From the cell containing the given text, extract its center point as [x, y] coordinate. 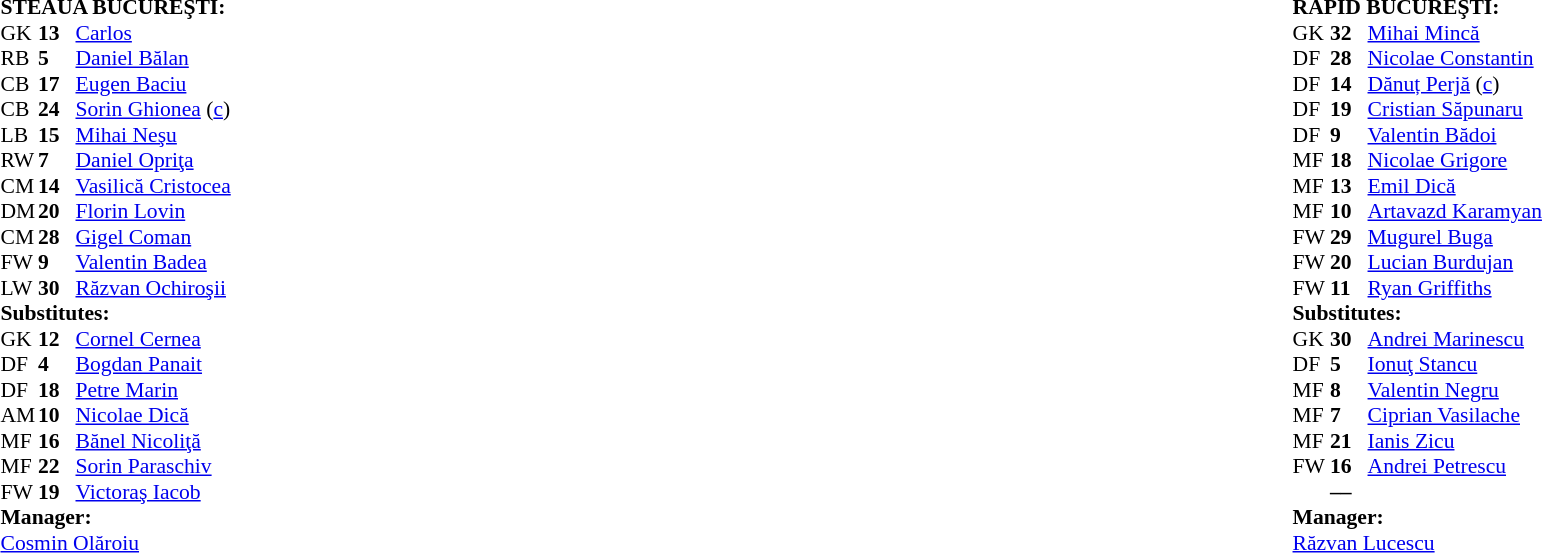
22 [57, 467]
Artavazd Karamyan [1455, 211]
12 [57, 339]
Florin Lovin [154, 211]
DM [19, 211]
Andrei Petrescu [1455, 467]
Gigel Coman [154, 237]
Valentin Badea [154, 263]
Ryan Griffiths [1455, 288]
LW [19, 288]
Nicolae Grigore [1455, 161]
AM [19, 415]
Valentin Negru [1455, 390]
15 [57, 135]
–– [1349, 492]
8 [1349, 390]
Carlos [154, 33]
LB [19, 135]
32 [1349, 33]
Andrei Marinescu [1455, 339]
Mihai Mincă [1455, 33]
Nicolae Dică [154, 415]
Valentin Bădoi [1455, 135]
17 [57, 84]
24 [57, 109]
Bănel Nicoliţă [154, 441]
4 [57, 365]
Lucian Burdujan [1455, 263]
Cornel Cernea [154, 339]
Emil Dică [1455, 186]
Ionuţ Stancu [1455, 365]
Mihai Neşu [154, 135]
Dănuț Perjă (c) [1455, 84]
RB [19, 59]
Nicolae Constantin [1455, 59]
Sorin Ghionea (c) [154, 109]
Daniel Opriţa [154, 161]
Mugurel Buga [1455, 237]
Vasilică Cristocea [154, 186]
Ianis Zicu [1455, 441]
29 [1349, 237]
Victoraş Iacob [154, 492]
11 [1349, 288]
Răzvan Ochiroşii [154, 288]
Bogdan Panait [154, 365]
Eugen Baciu [154, 84]
Sorin Paraschiv [154, 467]
Daniel Bălan [154, 59]
Petre Marin [154, 390]
Ciprian Vasilache [1455, 415]
Cristian Săpunaru [1455, 109]
21 [1349, 441]
RW [19, 161]
